Pinpoint the cell where the given text exists, returning its [x, y] midpoint coordinate. 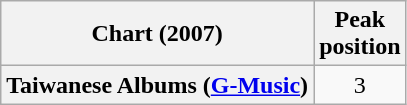
Chart (2007) [158, 34]
Peakposition [360, 34]
Taiwanese Albums (G-Music) [158, 85]
3 [360, 85]
